Return the (X, Y) coordinate for the center point of the cell that contains the specified text.  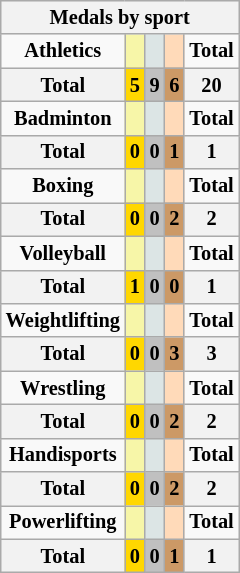
Volleyball (63, 253)
Badminton (63, 118)
Weightlifting (63, 320)
Handisports (63, 455)
Powerlifting (63, 522)
Wrestling (63, 388)
5 (135, 85)
6 (175, 85)
Medals by sport (120, 17)
Athletics (63, 51)
9 (155, 85)
Boxing (63, 186)
20 (211, 85)
